Detect which cell encompasses the target text, then output its [x, y] center coordinate. 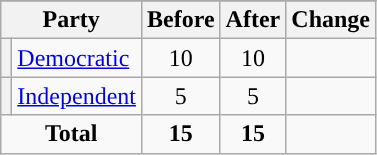
Before [180, 20]
Total [72, 134]
Democratic [77, 58]
Party [72, 20]
After [253, 20]
Change [331, 20]
Independent [77, 96]
